Determine the [x, y] coordinate at the center of the cell enclosing the given text.  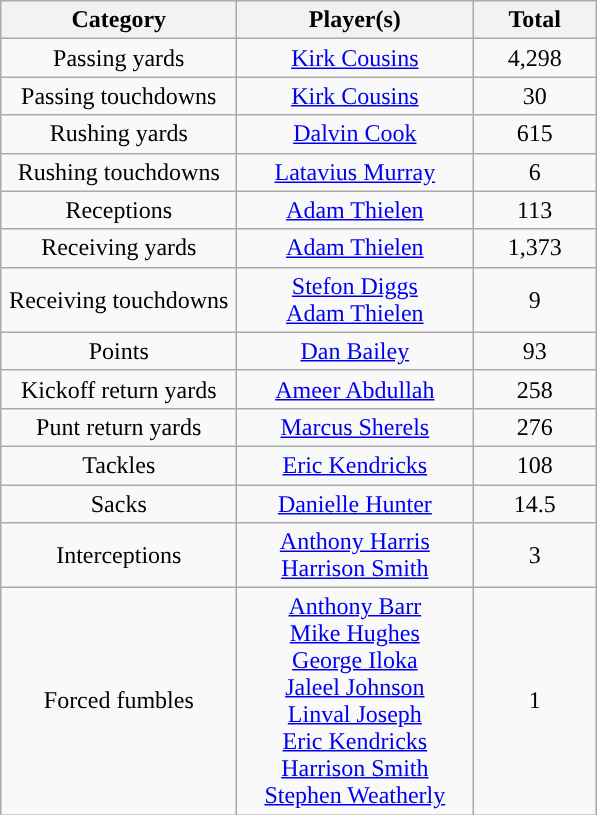
Stefon DiggsAdam Thielen [355, 300]
Total [535, 20]
Eric Kendricks [355, 465]
Latavius Murray [355, 172]
Anthony BarrMike HughesGeorge IlokaJaleel JohnsonLinval JosephEric KendricksHarrison SmithStephen Weatherly [355, 702]
Receptions [119, 210]
9 [535, 300]
4,298 [535, 58]
14.5 [535, 503]
Tackles [119, 465]
Dan Bailey [355, 351]
Player(s) [355, 20]
Marcus Sherels [355, 427]
Forced fumbles [119, 702]
1,373 [535, 248]
Receiving yards [119, 248]
Interceptions [119, 556]
113 [535, 210]
Category [119, 20]
93 [535, 351]
276 [535, 427]
Sacks [119, 503]
Passing touchdowns [119, 96]
Ameer Abdullah [355, 389]
Dalvin Cook [355, 134]
Punt return yards [119, 427]
Rushing yards [119, 134]
Danielle Hunter [355, 503]
Anthony HarrisHarrison Smith [355, 556]
6 [535, 172]
30 [535, 96]
1 [535, 702]
258 [535, 389]
3 [535, 556]
615 [535, 134]
Points [119, 351]
Receiving touchdowns [119, 300]
Rushing touchdowns [119, 172]
Passing yards [119, 58]
Kickoff return yards [119, 389]
108 [535, 465]
